Find where the given text appears and provide that cell's center as (X, Y) coordinate. 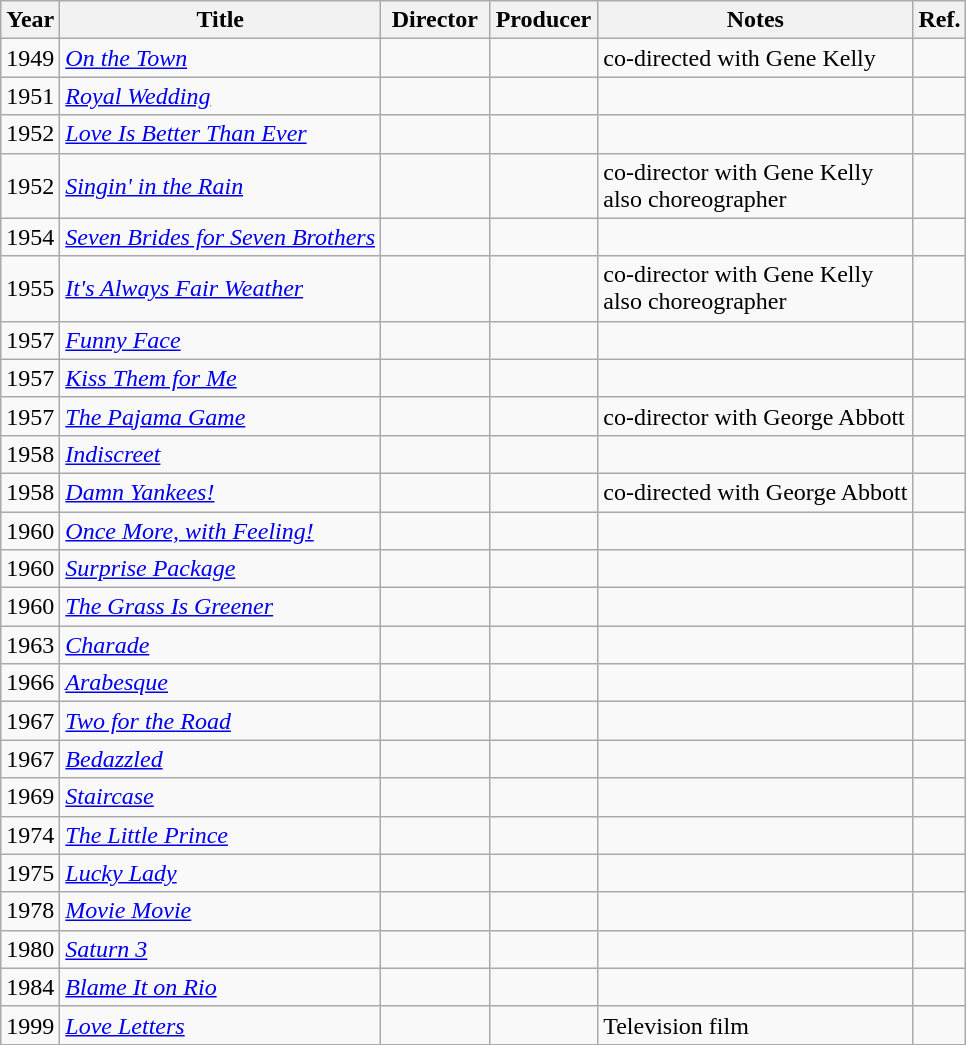
1949 (30, 58)
Damn Yankees! (220, 492)
Love Letters (220, 1025)
co-directed with George Abbott (756, 492)
1974 (30, 835)
Staircase (220, 797)
Charade (220, 645)
Royal Wedding (220, 96)
Notes (756, 20)
Lucky Lady (220, 873)
co-directed with Gene Kelly (756, 58)
Ref. (940, 20)
The Pajama Game (220, 416)
1999 (30, 1025)
Television film (756, 1025)
Two for the Road (220, 721)
Year (30, 20)
Title (220, 20)
1963 (30, 645)
Love Is Better Than Ever (220, 134)
Arabesque (220, 683)
Kiss Them for Me (220, 378)
1954 (30, 237)
Seven Brides for Seven Brothers (220, 237)
Movie Movie (220, 911)
It's Always Fair Weather (220, 288)
Funny Face (220, 340)
1955 (30, 288)
The Grass Is Greener (220, 607)
Once More, with Feeling! (220, 531)
Saturn 3 (220, 949)
Director (436, 20)
Blame It on Rio (220, 987)
Singin' in the Rain (220, 186)
1951 (30, 96)
Indiscreet (220, 454)
1966 (30, 683)
On the Town (220, 58)
1984 (30, 987)
co-director with George Abbott (756, 416)
The Little Prince (220, 835)
Bedazzled (220, 759)
1975 (30, 873)
1978 (30, 911)
Surprise Package (220, 569)
1980 (30, 949)
Producer (544, 20)
1969 (30, 797)
